Provide the [x, y] coordinate of the cell's center where the given text is located.  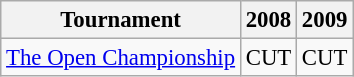
2008 [268, 20]
The Open Championship [121, 58]
Tournament [121, 20]
2009 [325, 20]
